Capture the cell that displays the provided text and extract its (X, Y) central coordinate. 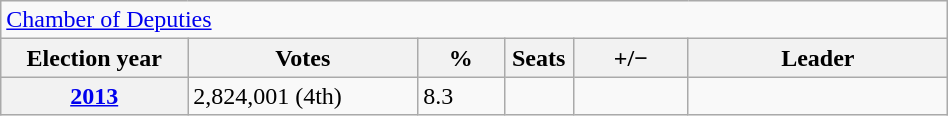
2013 (94, 96)
Election year (94, 58)
2,824,001 (4th) (303, 96)
Chamber of Deputies (474, 20)
8.3 (461, 96)
Leader (818, 58)
% (461, 58)
+/− (630, 58)
Seats (538, 58)
Votes (303, 58)
